Return (x, y) of the center of cell containing provided text 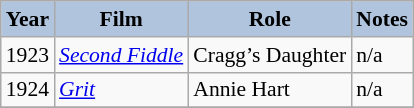
Cragg’s Daughter (270, 55)
Role (270, 19)
Second Fiddle (121, 55)
Year (28, 19)
Annie Hart (270, 90)
Notes (382, 19)
Film (121, 19)
1924 (28, 90)
Grit (121, 90)
1923 (28, 55)
